Search for the cell housing the specified text and yield its (x, y) center coordinate. 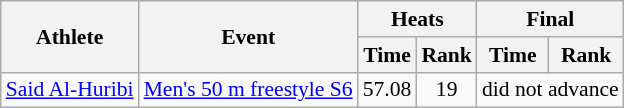
Said Al-Huribi (70, 90)
Athlete (70, 36)
did not advance (550, 90)
Men's 50 m freestyle S6 (248, 90)
19 (446, 90)
Heats (418, 19)
57.08 (388, 90)
Final (550, 19)
Event (248, 36)
